Locate the cell with the specified text and output its (x, y) center coordinate. 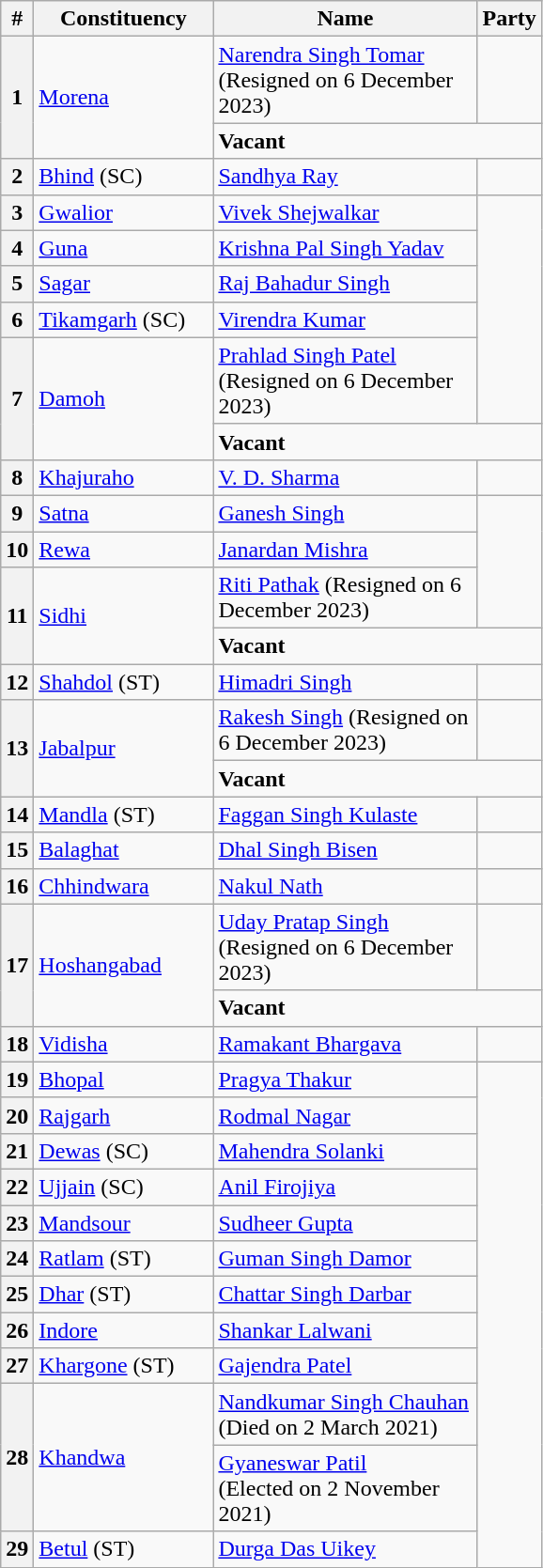
Satna (124, 513)
Sudheer Gupta (346, 1222)
16 (17, 886)
Sagar (124, 284)
Name (346, 19)
14 (17, 815)
Guman Singh Damor (346, 1259)
Shahdol (ST) (124, 682)
Riti Pathak (Resigned on 6 December 2023) (346, 598)
Nakul Nath (346, 886)
Party (509, 19)
Himadri Singh (346, 682)
18 (17, 1044)
Shankar Lalwani (346, 1330)
Mandla (ST) (124, 815)
22 (17, 1187)
8 (17, 477)
3 (17, 212)
Chattar Singh Darbar (346, 1295)
21 (17, 1151)
Dhal Singh Bisen (346, 850)
Tikamgarh (SC) (124, 319)
27 (17, 1366)
Sandhya Ray (346, 177)
25 (17, 1295)
Vidisha (124, 1044)
Rodmal Nagar (346, 1115)
Ujjain (SC) (124, 1187)
Durga Das Uikey (346, 1549)
Anil Firojiya (346, 1187)
Chhindwara (124, 886)
Mandsour (124, 1222)
Sidhi (124, 616)
Uday Pratap Singh (Resigned on 6 December 2023) (346, 947)
Prahlad Singh Patel (Resigned on 6 December 2023) (346, 380)
19 (17, 1079)
Krishna Pal Singh Yadav (346, 248)
V. D. Sharma (346, 477)
# (17, 19)
12 (17, 682)
13 (17, 748)
1 (17, 98)
7 (17, 398)
Khajuraho (124, 477)
Khandwa (124, 1458)
24 (17, 1259)
Dewas (SC) (124, 1151)
6 (17, 319)
Mahendra Solanki (346, 1151)
5 (17, 284)
Faggan Singh Kulaste (346, 815)
2 (17, 177)
Pragya Thakur (346, 1079)
Bhind (SC) (124, 177)
Betul (ST) (124, 1549)
20 (17, 1115)
Ramakant Bhargava (346, 1044)
Constituency (124, 19)
Janardan Mishra (346, 550)
Khargone (ST) (124, 1366)
Hoshangabad (124, 965)
Raj Bahadur Singh (346, 284)
Ratlam (ST) (124, 1259)
Vivek Shejwalkar (346, 212)
Indore (124, 1330)
4 (17, 248)
Nandkumar Singh Chauhan(Died on 2 March 2021) (346, 1415)
10 (17, 550)
Rajgarh (124, 1115)
Rewa (124, 550)
Dhar (ST) (124, 1295)
Guna (124, 248)
Balaghat (124, 850)
Rakesh Singh (Resigned on 6 December 2023) (346, 731)
Damoh (124, 398)
Bhopal (124, 1079)
9 (17, 513)
28 (17, 1458)
Ganesh Singh (346, 513)
Narendra Singh Tomar (Resigned on 6 December 2023) (346, 80)
Gyaneswar Patil(Elected on 2 November 2021) (346, 1488)
Morena (124, 98)
Gwalior (124, 212)
29 (17, 1549)
17 (17, 965)
11 (17, 616)
Virendra Kumar (346, 319)
Jabalpur (124, 748)
Gajendra Patel (346, 1366)
15 (17, 850)
23 (17, 1222)
26 (17, 1330)
